Return the (x, y) coordinate for the center point of the cell that contains the specified text.  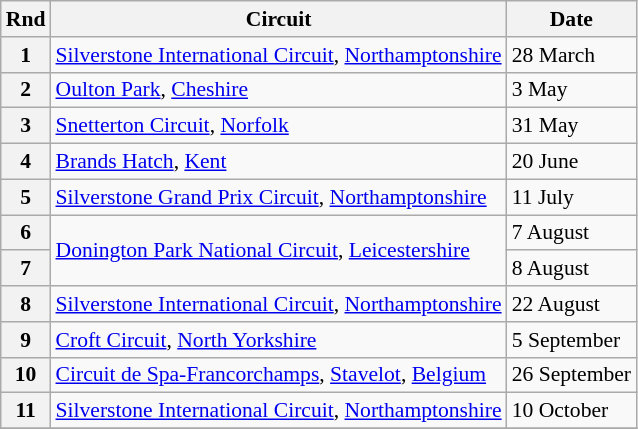
26 September (572, 375)
Circuit (278, 19)
4 (26, 162)
8 (26, 304)
20 June (572, 162)
5 September (572, 340)
22 August (572, 304)
10 October (572, 411)
1 (26, 55)
2 (26, 90)
Circuit de Spa-Francorchamps, Stavelot, Belgium (278, 375)
10 (26, 375)
6 (26, 233)
3 (26, 126)
7 (26, 269)
11 July (572, 197)
Snetterton Circuit, Norfolk (278, 126)
Brands Hatch, Kent (278, 162)
Donington Park National Circuit, Leicestershire (278, 250)
Rnd (26, 19)
8 August (572, 269)
28 March (572, 55)
Croft Circuit, North Yorkshire (278, 340)
Silverstone Grand Prix Circuit, Northamptonshire (278, 197)
7 August (572, 233)
31 May (572, 126)
5 (26, 197)
3 May (572, 90)
Oulton Park, Cheshire (278, 90)
9 (26, 340)
Date (572, 19)
11 (26, 411)
